Pinpoint the cell where the given text exists, returning its [x, y] midpoint coordinate. 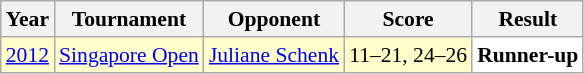
Score [408, 19]
Singapore Open [129, 55]
11–21, 24–26 [408, 55]
Opponent [274, 19]
Runner-up [528, 55]
Result [528, 19]
Juliane Schenk [274, 55]
Tournament [129, 19]
2012 [28, 55]
Year [28, 19]
